Scan for the cell matching the given text and deliver its [X, Y] coordinate at center. 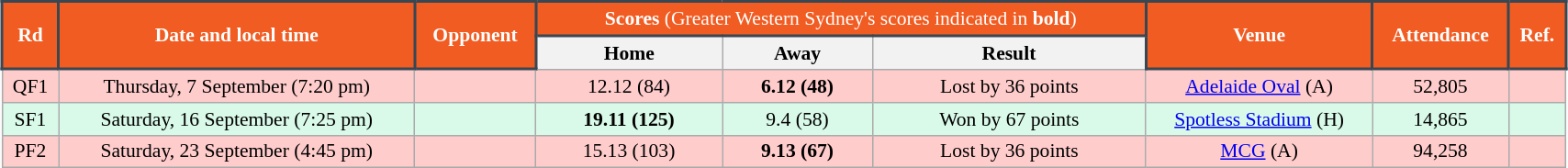
MCG (A) [1260, 151]
Home [628, 52]
Date and local time [237, 36]
Away [798, 52]
Saturday, 16 September (7:25 pm) [237, 119]
94,258 [1440, 151]
52,805 [1440, 85]
QF1 [29, 85]
Attendance [1440, 36]
15.13 (103) [628, 151]
Adelaide Oval (A) [1260, 85]
Thursday, 7 September (7:20 pm) [237, 85]
9.4 (58) [798, 119]
PF2 [29, 151]
Won by 67 points [1009, 119]
6.12 (48) [798, 85]
Rd [29, 36]
9.13 (67) [798, 151]
SF1 [29, 119]
Spotless Stadium (H) [1260, 119]
Ref. [1537, 36]
Saturday, 23 September (4:45 pm) [237, 151]
Result [1009, 52]
19.11 (125) [628, 119]
Scores (Greater Western Sydney's scores indicated in bold) [841, 18]
Opponent [476, 36]
12.12 (84) [628, 85]
Venue [1260, 36]
14,865 [1440, 119]
